Return [x, y] of the center of cell containing provided text 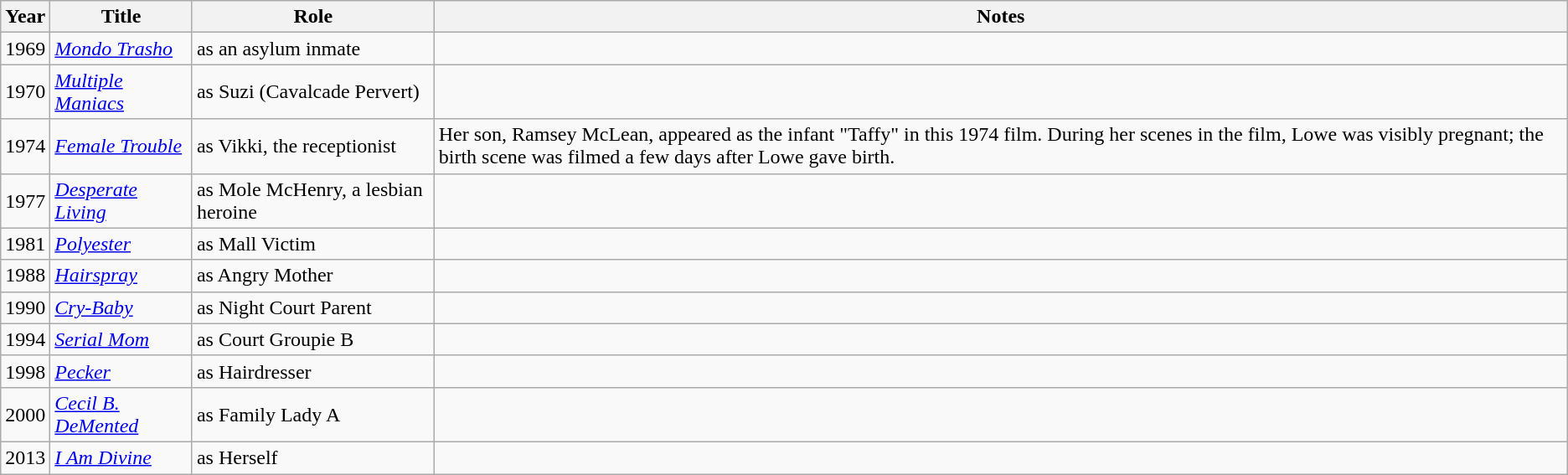
1970 [25, 92]
1998 [25, 371]
as Suzi (Cavalcade Pervert) [313, 92]
as Court Groupie B [313, 339]
Cry-Baby [121, 307]
Hairspray [121, 276]
as Herself [313, 457]
as Angry Mother [313, 276]
1994 [25, 339]
as Mole McHenry, a lesbian heroine [313, 201]
as an asylum inmate [313, 49]
Female Trouble [121, 146]
as Mall Victim [313, 244]
Serial Mom [121, 339]
Mondo Trasho [121, 49]
1977 [25, 201]
Notes [1000, 17]
Pecker [121, 371]
Year [25, 17]
2013 [25, 457]
as Night Court Parent [313, 307]
Role [313, 17]
1990 [25, 307]
1988 [25, 276]
Multiple Maniacs [121, 92]
as Vikki, the receptionist [313, 146]
1981 [25, 244]
1974 [25, 146]
Polyester [121, 244]
as Hairdresser [313, 371]
Desperate Living [121, 201]
Cecil B. DeMented [121, 414]
1969 [25, 49]
I Am Divine [121, 457]
2000 [25, 414]
as Family Lady A [313, 414]
Title [121, 17]
